Find where the given text appears and provide that cell's center as (X, Y) coordinate. 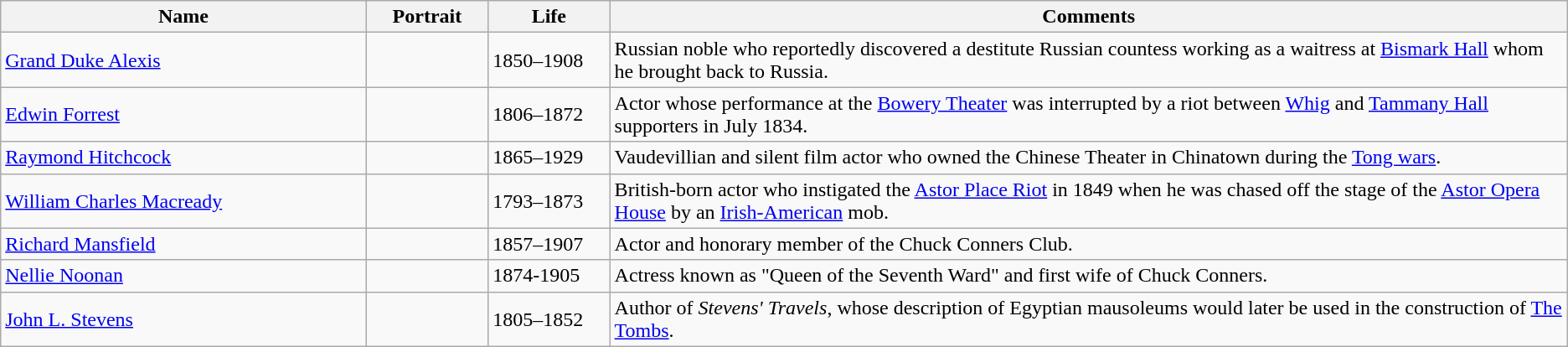
1865–1929 (549, 158)
Actor and honorary member of the Chuck Conners Club. (1089, 244)
Vaudevillian and silent film actor who owned the Chinese Theater in Chinatown during the Tong wars. (1089, 158)
William Charles Macready (183, 201)
Portrait (427, 17)
Nellie Noonan (183, 276)
Actor whose performance at the Bowery Theater was interrupted by a riot between Whig and Tammany Hall supporters in July 1834. (1089, 114)
Life (549, 17)
1806–1872 (549, 114)
1857–1907 (549, 244)
Grand Duke Alexis (183, 60)
1805–1852 (549, 319)
Russian noble who reportedly discovered a destitute Russian countess working as a waitress at Bismark Hall whom he brought back to Russia. (1089, 60)
Actress known as "Queen of the Seventh Ward" and first wife of Chuck Conners. (1089, 276)
1874-1905 (549, 276)
Raymond Hitchcock (183, 158)
Richard Mansfield (183, 244)
1793–1873 (549, 201)
Edwin Forrest (183, 114)
John L. Stevens (183, 319)
Comments (1089, 17)
Author of Stevens' Travels, whose description of Egyptian mausoleums would later be used in the construction of The Tombs. (1089, 319)
British-born actor who instigated the Astor Place Riot in 1849 when he was chased off the stage of the Astor Opera House by an Irish-American mob. (1089, 201)
Name (183, 17)
1850–1908 (549, 60)
